Pinpoint the cell where the given text exists, returning its (x, y) midpoint coordinate. 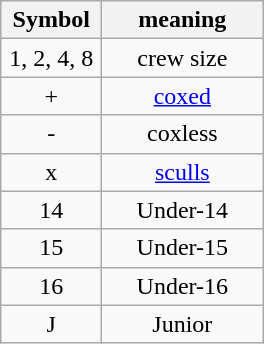
15 (52, 248)
Under-14 (182, 210)
sculls (182, 172)
16 (52, 286)
Junior (182, 324)
crew size (182, 58)
+ (52, 96)
1, 2, 4, 8 (52, 58)
Under-15 (182, 248)
coxed (182, 96)
J (52, 324)
x (52, 172)
Under-16 (182, 286)
- (52, 134)
Symbol (52, 20)
14 (52, 210)
coxless (182, 134)
meaning (182, 20)
